Locate the cell with the specified text and output its [x, y] center coordinate. 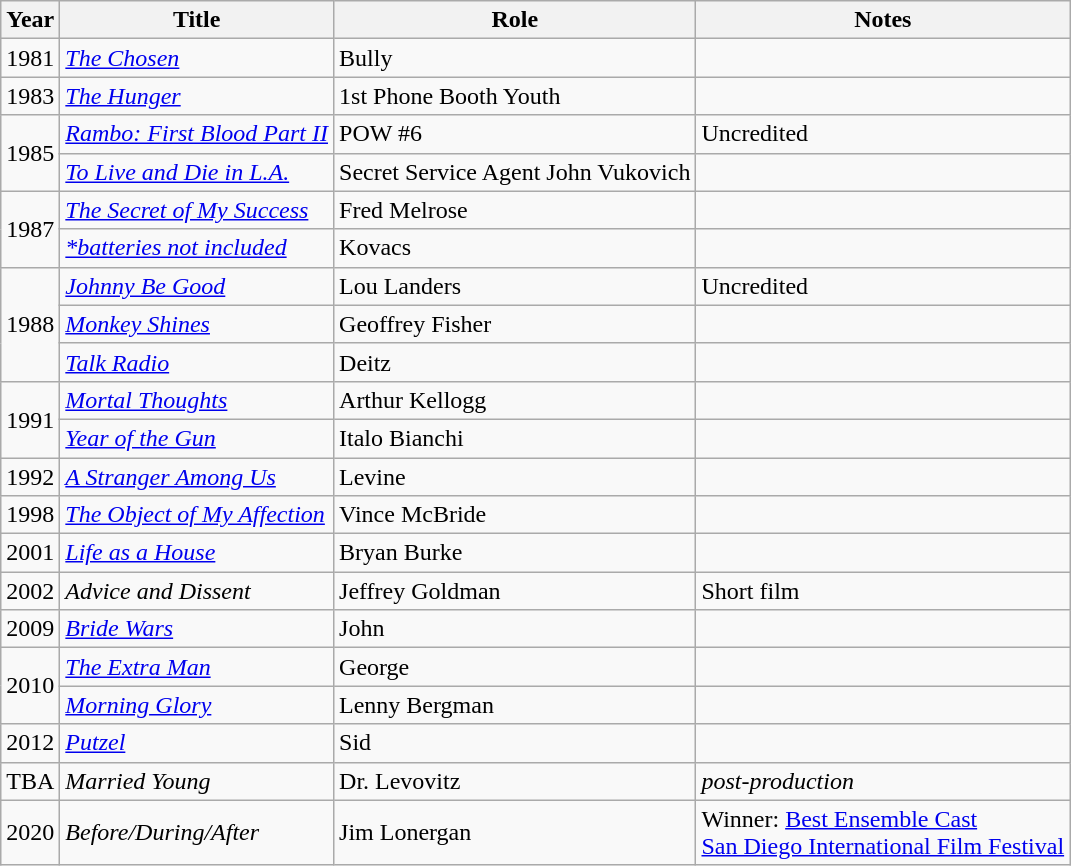
Johnny Be Good [197, 286]
1985 [30, 153]
Jeffrey Goldman [515, 591]
2020 [30, 832]
Putzel [197, 743]
Morning Glory [197, 705]
The Extra Man [197, 667]
Italo Bianchi [515, 438]
2001 [30, 553]
2002 [30, 591]
Kovacs [515, 248]
Secret Service Agent John Vukovich [515, 172]
A Stranger Among Us [197, 477]
George [515, 667]
Talk Radio [197, 362]
Winner: Best Ensemble CastSan Diego International Film Festival [883, 832]
The Hunger [197, 96]
Short film [883, 591]
John [515, 629]
Married Young [197, 781]
2012 [30, 743]
POW #6 [515, 134]
2009 [30, 629]
Life as a House [197, 553]
The Chosen [197, 58]
1992 [30, 477]
Notes [883, 20]
The Secret of My Success [197, 210]
Before/During/After [197, 832]
Vince McBride [515, 515]
Year [30, 20]
Levine [515, 477]
The Object of My Affection [197, 515]
To Live and Die in L.A. [197, 172]
TBA [30, 781]
Jim Lonergan [515, 832]
Advice and Dissent [197, 591]
Bully [515, 58]
Lenny Bergman [515, 705]
2010 [30, 686]
*batteries not included [197, 248]
Role [515, 20]
Bride Wars [197, 629]
Geoffrey Fisher [515, 324]
Deitz [515, 362]
Year of the Gun [197, 438]
Lou Landers [515, 286]
Rambo: First Blood Part II [197, 134]
1st Phone Booth Youth [515, 96]
1987 [30, 229]
Fred Melrose [515, 210]
Title [197, 20]
Dr. Levovitz [515, 781]
Monkey Shines [197, 324]
1981 [30, 58]
Arthur Kellogg [515, 400]
1988 [30, 324]
1983 [30, 96]
1991 [30, 419]
1998 [30, 515]
Sid [515, 743]
Mortal Thoughts [197, 400]
Bryan Burke [515, 553]
post-production [883, 781]
